Capture the cell that displays the provided text and extract its [x, y] central coordinate. 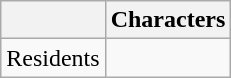
Characters [168, 20]
Residents [53, 58]
